Return [X, Y] of the center of cell containing provided text 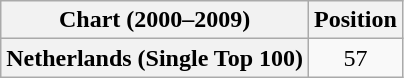
Netherlands (Single Top 100) [155, 58]
57 [356, 58]
Chart (2000–2009) [155, 20]
Position [356, 20]
